Scan for the cell matching the given text and deliver its (x, y) coordinate at center. 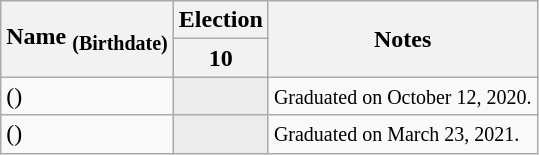
Graduated on October 12, 2020. (402, 96)
Name (Birthdate) (88, 39)
Graduated on March 23, 2021. (402, 134)
Notes (402, 39)
Election (220, 20)
10 (220, 58)
